Extract the [X, Y] coordinate from the center of the cell holding the provided text.  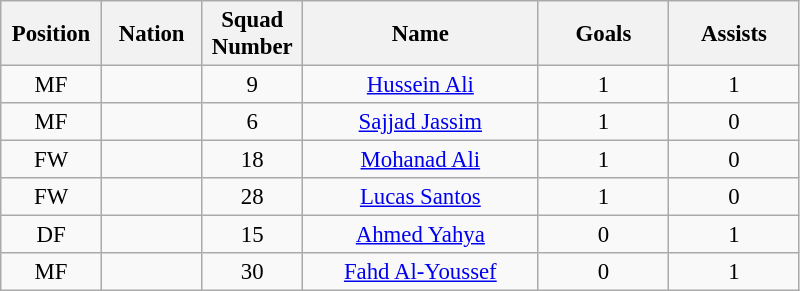
Hussein Ali [421, 85]
Squad Number [252, 34]
15 [252, 235]
18 [252, 160]
Position [52, 34]
Goals [604, 34]
Ahmed Yahya [421, 235]
9 [252, 85]
Lucas Santos [421, 197]
6 [252, 122]
Sajjad Jassim [421, 122]
Assists [734, 34]
Mohanad Ali [421, 160]
28 [252, 197]
Name [421, 34]
Nation [152, 34]
DF [52, 235]
